Search for the cell housing the specified text and yield its (X, Y) center coordinate. 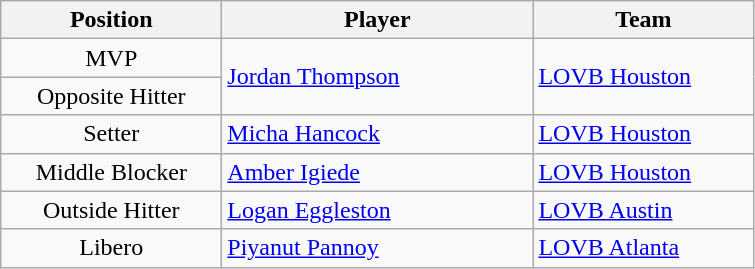
Micha Hancock (378, 134)
Opposite Hitter (112, 96)
LOVB Atlanta (644, 248)
Position (112, 20)
Piyanut Pannoy (378, 248)
Middle Blocker (112, 172)
Libero (112, 248)
Outside Hitter (112, 210)
Jordan Thompson (378, 77)
Team (644, 20)
Logan Eggleston (378, 210)
MVP (112, 58)
Amber Igiede (378, 172)
Player (378, 20)
LOVB Austin (644, 210)
Setter (112, 134)
